Pinpoint the cell where the given text exists, returning its [x, y] midpoint coordinate. 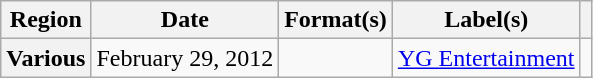
Format(s) [336, 20]
YG Entertainment [486, 58]
Region [46, 20]
Various [46, 58]
Date [185, 20]
February 29, 2012 [185, 58]
Label(s) [486, 20]
